Provide the (X, Y) coordinate of the cell's center where the given text is located.  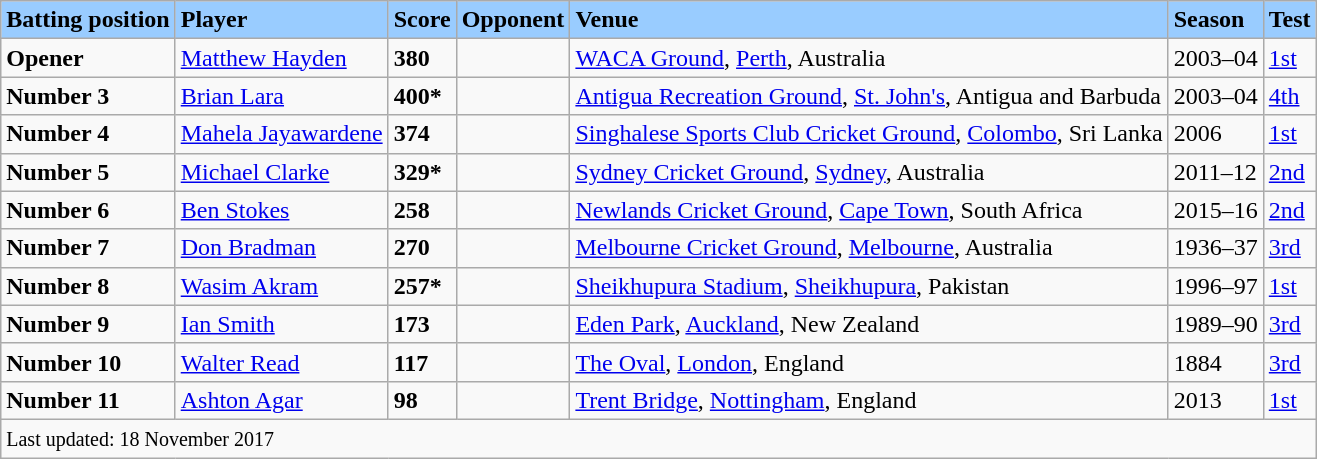
329* (422, 172)
Opponent (513, 20)
380 (422, 58)
Ashton Agar (282, 400)
Test (1290, 20)
Wasim Akram (282, 286)
Melbourne Cricket Ground, Melbourne, Australia (869, 248)
Matthew Hayden (282, 58)
Number 5 (88, 172)
Eden Park, Auckland, New Zealand (869, 324)
Michael Clarke (282, 172)
257* (422, 286)
WACA Ground, Perth, Australia (869, 58)
Batting position (88, 20)
258 (422, 210)
117 (422, 362)
173 (422, 324)
Singhalese Sports Club Cricket Ground, Colombo, Sri Lanka (869, 134)
Number 4 (88, 134)
Season (1216, 20)
Score (422, 20)
1996–97 (1216, 286)
Ian Smith (282, 324)
Opener (88, 58)
2015–16 (1216, 210)
Ben Stokes (282, 210)
Number 3 (88, 96)
Sheikhupura Stadium, Sheikhupura, Pakistan (869, 286)
Last updated: 18 November 2017 (658, 438)
2011–12 (1216, 172)
1884 (1216, 362)
Trent Bridge, Nottingham, England (869, 400)
1989–90 (1216, 324)
Number 7 (88, 248)
The Oval, London, England (869, 362)
Number 6 (88, 210)
Venue (869, 20)
Newlands Cricket Ground, Cape Town, South Africa (869, 210)
Number 10 (88, 362)
4th (1290, 96)
Antigua Recreation Ground, St. John's, Antigua and Barbuda (869, 96)
Player (282, 20)
270 (422, 248)
Brian Lara (282, 96)
Number 9 (88, 324)
374 (422, 134)
Mahela Jayawardene (282, 134)
98 (422, 400)
Number 8 (88, 286)
Walter Read (282, 362)
Sydney Cricket Ground, Sydney, Australia (869, 172)
2013 (1216, 400)
Number 11 (88, 400)
2006 (1216, 134)
Don Bradman (282, 248)
1936–37 (1216, 248)
400* (422, 96)
